Search for the cell housing the specified text and yield its [x, y] center coordinate. 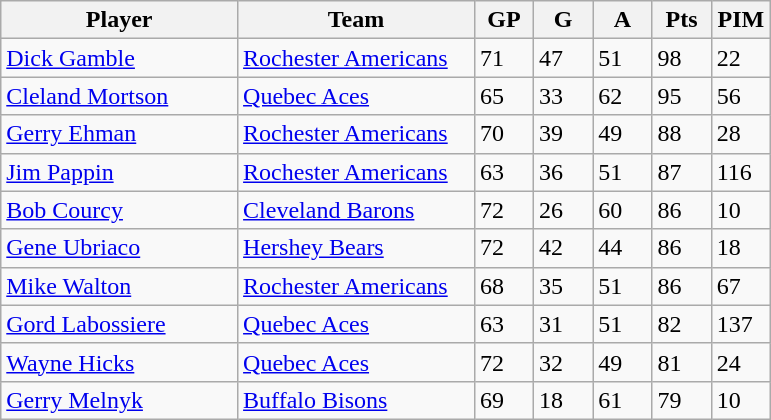
61 [622, 400]
Wayne Hicks [120, 362]
42 [564, 248]
65 [504, 96]
Gord Labossiere [120, 324]
PIM [740, 20]
24 [740, 362]
31 [564, 324]
36 [564, 172]
116 [740, 172]
Jim Pappin [120, 172]
95 [682, 96]
70 [504, 134]
60 [622, 210]
GP [504, 20]
Dick Gamble [120, 58]
71 [504, 58]
Buffalo Bisons [356, 400]
67 [740, 286]
Hershey Bears [356, 248]
28 [740, 134]
137 [740, 324]
79 [682, 400]
82 [682, 324]
98 [682, 58]
Mike Walton [120, 286]
G [564, 20]
22 [740, 58]
87 [682, 172]
A [622, 20]
Gerry Ehman [120, 134]
69 [504, 400]
56 [740, 96]
39 [564, 134]
32 [564, 362]
Gene Ubriaco [120, 248]
Player [120, 20]
81 [682, 362]
Cleland Mortson [120, 96]
88 [682, 134]
Cleveland Barons [356, 210]
Gerry Melnyk [120, 400]
35 [564, 286]
Team [356, 20]
Pts [682, 20]
Bob Courcy [120, 210]
62 [622, 96]
47 [564, 58]
44 [622, 248]
26 [564, 210]
33 [564, 96]
68 [504, 286]
